Detect which cell encompasses the target text, then output its [X, Y] center coordinate. 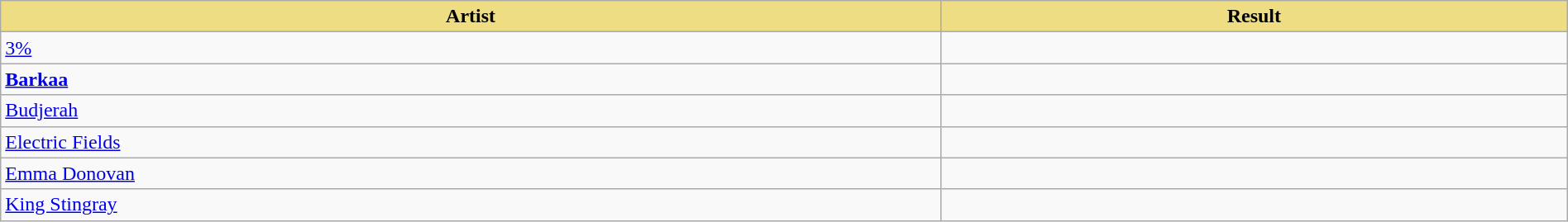
Artist [471, 17]
Emma Donovan [471, 173]
Result [1254, 17]
3% [471, 48]
Barkaa [471, 79]
Budjerah [471, 111]
King Stingray [471, 205]
Electric Fields [471, 142]
